Search for the cell housing the specified text and yield its (x, y) center coordinate. 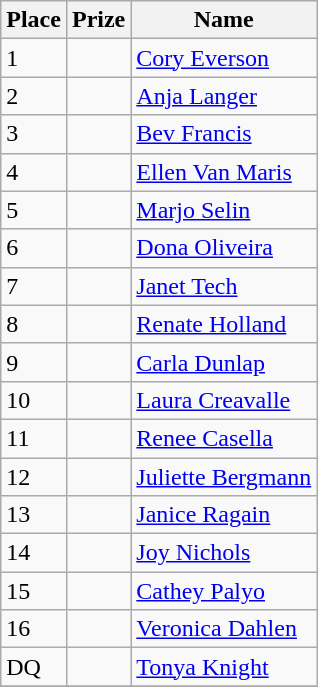
12 (34, 477)
Prize (98, 20)
DQ (34, 667)
Tonya Knight (224, 667)
Juliette Bergmann (224, 477)
Laura Creavalle (224, 400)
Marjo Selin (224, 210)
Cathey Palyo (224, 591)
Renate Holland (224, 324)
4 (34, 172)
Joy Nichols (224, 553)
13 (34, 515)
Ellen Van Maris (224, 172)
5 (34, 210)
Renee Casella (224, 438)
1 (34, 58)
10 (34, 400)
Anja Langer (224, 96)
Dona Oliveira (224, 248)
Janet Tech (224, 286)
Carla Dunlap (224, 362)
2 (34, 96)
14 (34, 553)
Janice Ragain (224, 515)
15 (34, 591)
7 (34, 286)
Veronica Dahlen (224, 629)
11 (34, 438)
Place (34, 20)
Name (224, 20)
6 (34, 248)
Bev Francis (224, 134)
9 (34, 362)
16 (34, 629)
Cory Everson (224, 58)
3 (34, 134)
8 (34, 324)
